Locate the cell with the specified text and output its (X, Y) center coordinate. 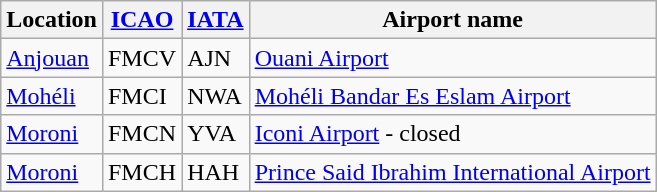
FMCN (142, 134)
FMCI (142, 96)
ICAO (142, 20)
FMCV (142, 58)
Anjouan (52, 58)
AJN (216, 58)
Mohéli (52, 96)
Airport name (452, 20)
Mohéli Bandar Es Eslam Airport (452, 96)
YVA (216, 134)
HAH (216, 172)
IATA (216, 20)
Location (52, 20)
Iconi Airport - closed (452, 134)
Ouani Airport (452, 58)
Prince Said Ibrahim International Airport (452, 172)
NWA (216, 96)
FMCH (142, 172)
